Search for the cell housing the specified text and yield its (X, Y) center coordinate. 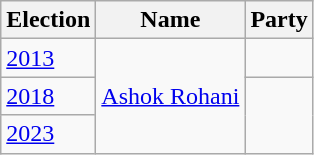
Election (48, 20)
2023 (48, 134)
Name (170, 20)
Ashok Rohani (170, 96)
2013 (48, 58)
2018 (48, 96)
Party (279, 20)
